Output the [X, Y] coordinate of the center of the cell containing the given text.  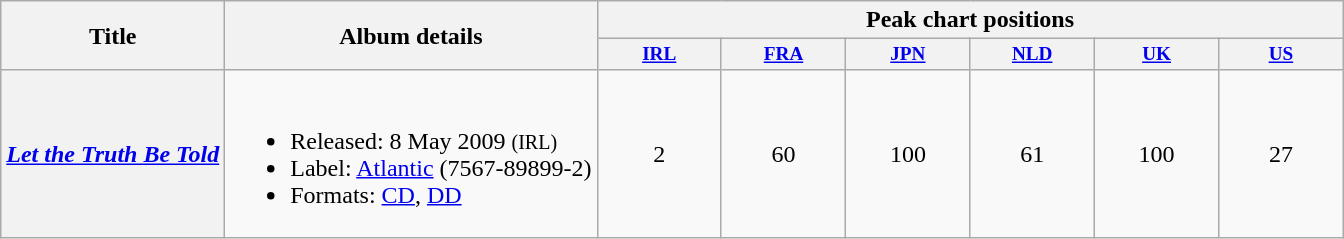
IRL [659, 55]
27 [1281, 154]
61 [1032, 154]
NLD [1032, 55]
Peak chart positions [970, 20]
Let the Truth Be Told [113, 154]
UK [1156, 55]
FRA [783, 55]
60 [783, 154]
US [1281, 55]
2 [659, 154]
Album details [411, 36]
Released: 8 May 2009 (IRL)Label: Atlantic (7567-89899-2)Formats: CD, DD [411, 154]
Title [113, 36]
JPN [908, 55]
